Output the (X, Y) coordinate of the center of the cell containing the given text.  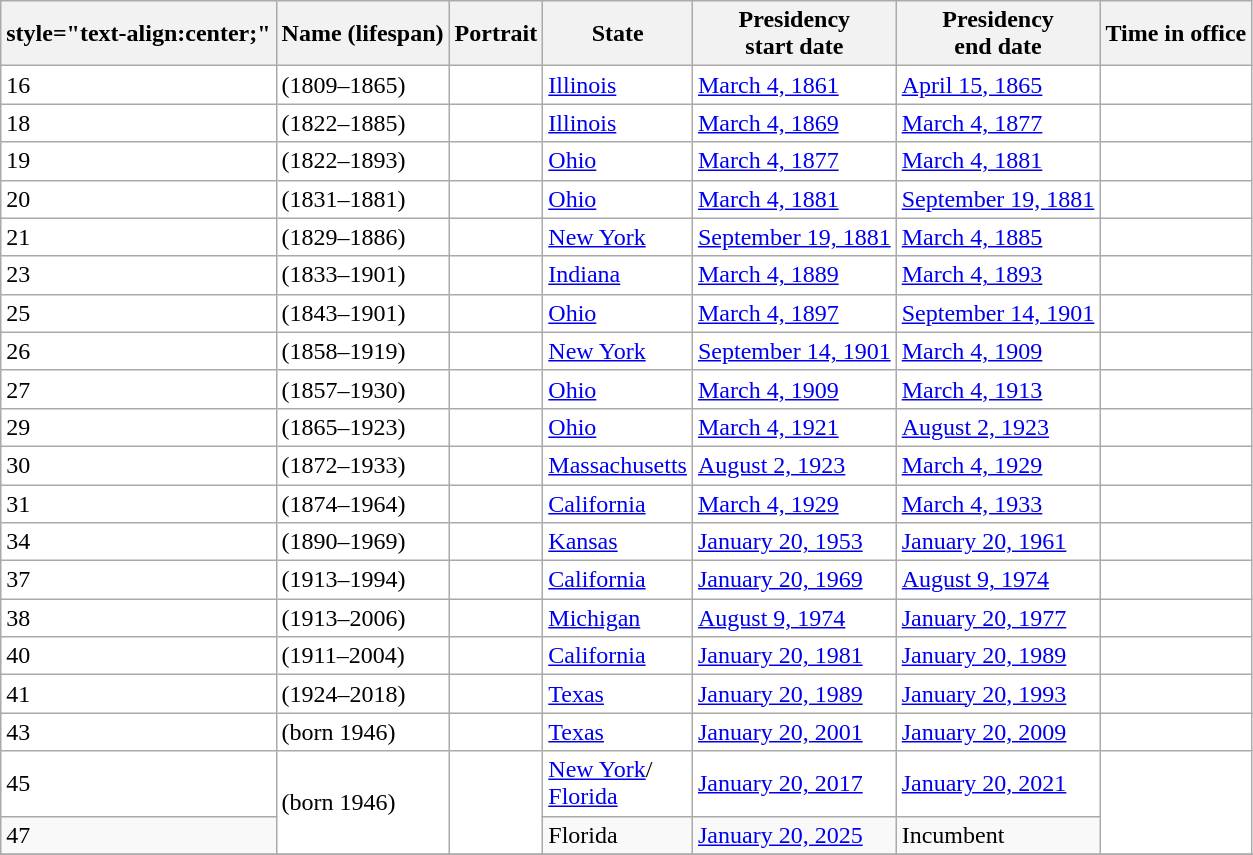
(1911–2004) (362, 656)
Massachusetts (618, 465)
31 (138, 503)
Name (lifespan) (362, 34)
(1913–2006) (362, 618)
style="text-align:center;" (138, 34)
March 4, 1913 (998, 389)
16 (138, 85)
(1913–1994) (362, 580)
January 20, 2001 (794, 732)
40 (138, 656)
January 20, 1993 (998, 694)
(1822–1893) (362, 161)
March 4, 1921 (794, 427)
20 (138, 199)
23 (138, 275)
18 (138, 123)
(1924–2018) (362, 694)
30 (138, 465)
(1858–1919) (362, 351)
March 4, 1861 (794, 85)
January 20, 2009 (998, 732)
29 (138, 427)
January 20, 1981 (794, 656)
(1833–1901) (362, 275)
New York/Florida (618, 784)
(1857–1930) (362, 389)
Florida (618, 835)
Michigan (618, 618)
Portrait (496, 34)
March 4, 1885 (998, 237)
April 15, 1865 (998, 85)
Kansas (618, 542)
Time in office (1176, 34)
(1843–1901) (362, 313)
19 (138, 161)
Presidencystart date (794, 34)
25 (138, 313)
March 4, 1889 (794, 275)
Indiana (618, 275)
45 (138, 784)
January 20, 1961 (998, 542)
Incumbent (998, 835)
(1865–1923) (362, 427)
March 4, 1933 (998, 503)
34 (138, 542)
(1831–1881) (362, 199)
(1874–1964) (362, 503)
21 (138, 237)
(1890–1969) (362, 542)
March 4, 1897 (794, 313)
January 20, 1977 (998, 618)
January 20, 2017 (794, 784)
(1829–1886) (362, 237)
January 20, 2025 (794, 835)
37 (138, 580)
State (618, 34)
38 (138, 618)
March 4, 1869 (794, 123)
March 4, 1893 (998, 275)
(1872–1933) (362, 465)
47 (138, 835)
January 20, 2021 (998, 784)
(1809–1865) (362, 85)
January 20, 1953 (794, 542)
27 (138, 389)
26 (138, 351)
43 (138, 732)
(1822–1885) (362, 123)
Presidencyend date (998, 34)
41 (138, 694)
January 20, 1969 (794, 580)
